Pinpoint the cell where the given text exists, returning its (X, Y) midpoint coordinate. 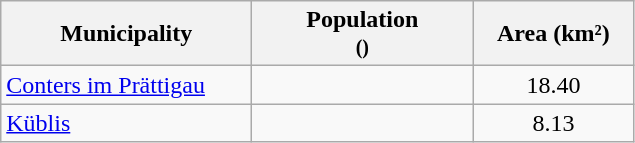
Population () (362, 34)
Municipality (126, 34)
8.13 (554, 123)
Küblis (126, 123)
18.40 (554, 85)
Conters im Prättigau (126, 85)
Area (km²) (554, 34)
